Output the [x, y] coordinate of the center of the cell containing the given text.  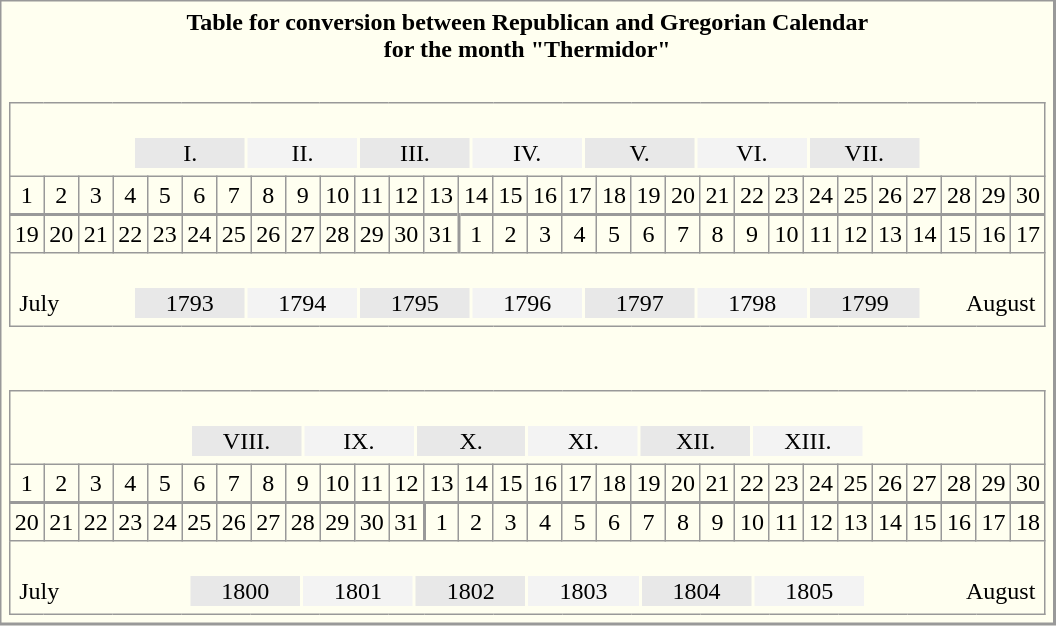
VII. [864, 153]
July 1793 1794 1795 1796 1797 1798 1799 August [527, 290]
I. [190, 153]
IX. [358, 441]
1803 [584, 591]
July 1800 1801 1802 1803 1804 1805 August [527, 578]
1804 [697, 591]
1795 [414, 303]
XI. [584, 441]
III. [414, 153]
VI. [752, 153]
II. [302, 153]
1802 [471, 591]
X. [470, 441]
VIII. IX. X. XI. XII. XIII. [527, 428]
V. [640, 153]
1797 [640, 303]
I. II. III. IV. V. VI. VII. [527, 140]
1799 [864, 303]
XIII. [808, 441]
1800 [245, 591]
1794 [302, 303]
1798 [752, 303]
XII. [696, 441]
Table for conversion between Republican and Gregorian Calendar for the month "Thermidor" [527, 36]
1796 [526, 303]
VIII. [246, 441]
1793 [190, 303]
1801 [358, 591]
1805 [809, 591]
IV. [528, 153]
